Scan for the cell matching the given text and deliver its [x, y] coordinate at center. 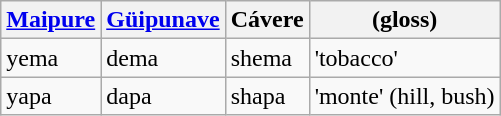
Güipunave [163, 20]
yema [51, 58]
Maipure [51, 20]
yapa [51, 96]
(gloss) [404, 20]
shapa [267, 96]
dema [163, 58]
Cávere [267, 20]
dapa [163, 96]
shema [267, 58]
'monte' (hill, bush) [404, 96]
'tobacco' [404, 58]
